For the text-containing cell, return its midpoint in (x, y) coordinate format. 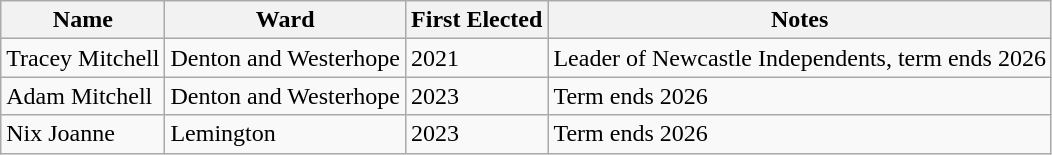
Nix Joanne (83, 134)
Ward (286, 20)
Tracey Mitchell (83, 58)
Name (83, 20)
Adam Mitchell (83, 96)
Notes (800, 20)
Lemington (286, 134)
Leader of Newcastle Independents, term ends 2026 (800, 58)
2021 (477, 58)
First Elected (477, 20)
